Locate the cell with the specified text and output its [X, Y] center coordinate. 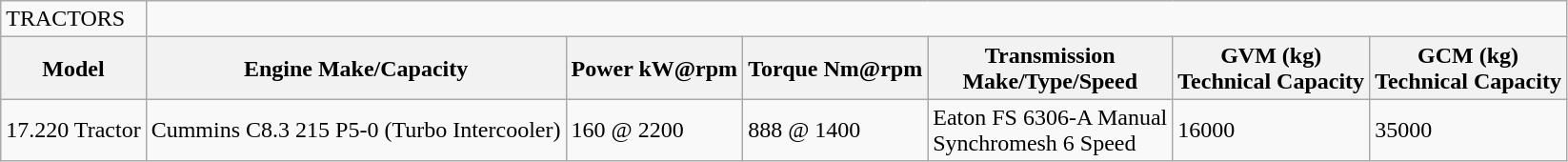
888 @ 1400 [835, 130]
TransmissionMake/Type/Speed [1050, 69]
TRACTORS [73, 19]
160 @ 2200 [654, 130]
16000 [1271, 130]
Model [73, 69]
GVM (kg)Technical Capacity [1271, 69]
Eaton FS 6306-A ManualSynchromesh 6 Speed [1050, 130]
17.220 Tractor [73, 130]
Engine Make/Capacity [356, 69]
35000 [1469, 130]
Cummins C8.3 215 P5-0 (Turbo Intercooler) [356, 130]
GCM (kg)Technical Capacity [1469, 69]
Torque Nm@rpm [835, 69]
Power kW@rpm [654, 69]
